Locate the cell with the specified text and output its (X, Y) center coordinate. 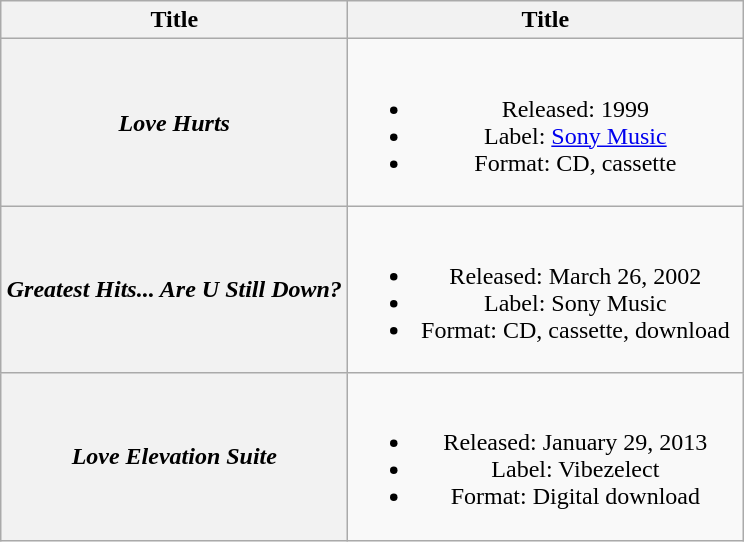
Released: 1999Label: Sony MusicFormat: CD, cassette (546, 122)
Love Elevation Suite (174, 456)
Released: January 29, 2013Label: VibezelectFormat: Digital download (546, 456)
Love Hurts (174, 122)
Released: March 26, 2002Label: Sony MusicFormat: CD, cassette, download (546, 290)
Greatest Hits... Are U Still Down? (174, 290)
